From the cell containing the given text, extract its center point as [x, y] coordinate. 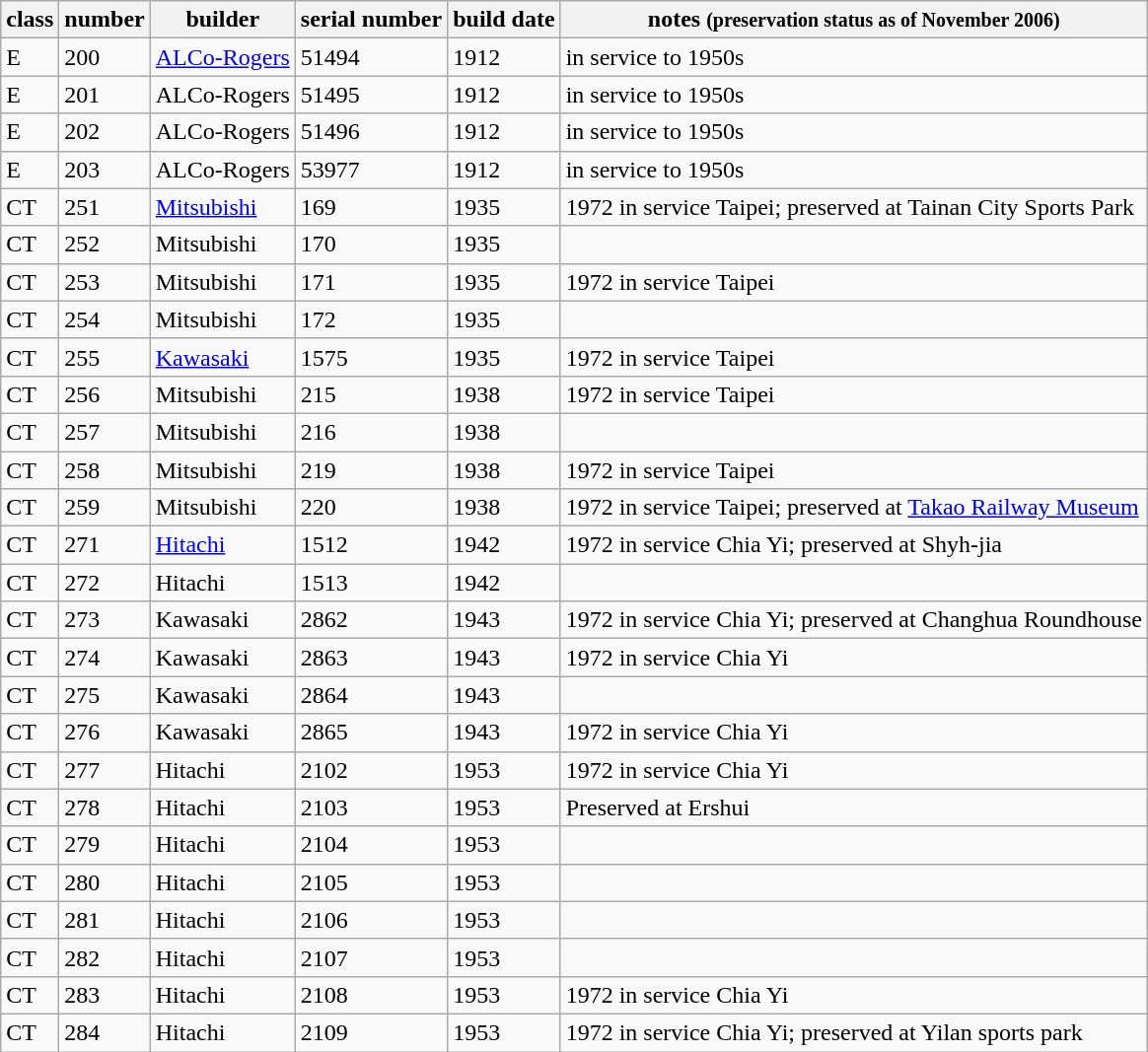
2865 [371, 733]
172 [371, 319]
284 [105, 1032]
2109 [371, 1032]
169 [371, 207]
170 [371, 245]
2862 [371, 620]
2102 [371, 770]
200 [105, 57]
builder [223, 20]
build date [504, 20]
283 [105, 995]
275 [105, 695]
251 [105, 207]
277 [105, 770]
271 [105, 545]
1972 in service Chia Yi; preserved at Yilan sports park [854, 1032]
278 [105, 807]
2106 [371, 920]
1972 in service Taipei; preserved at Tainan City Sports Park [854, 207]
216 [371, 432]
Preserved at Ershui [854, 807]
51494 [371, 57]
282 [105, 957]
203 [105, 170]
252 [105, 245]
279 [105, 845]
220 [371, 508]
2863 [371, 658]
1512 [371, 545]
2105 [371, 882]
2104 [371, 845]
258 [105, 470]
2864 [371, 695]
259 [105, 508]
201 [105, 95]
215 [371, 394]
274 [105, 658]
1575 [371, 357]
2108 [371, 995]
1972 in service Chia Yi; preserved at Changhua Roundhouse [854, 620]
253 [105, 282]
number [105, 20]
273 [105, 620]
serial number [371, 20]
276 [105, 733]
1972 in service Chia Yi; preserved at Shyh-jia [854, 545]
272 [105, 583]
280 [105, 882]
53977 [371, 170]
281 [105, 920]
1513 [371, 583]
2103 [371, 807]
256 [105, 394]
202 [105, 132]
254 [105, 319]
class [30, 20]
51495 [371, 95]
51496 [371, 132]
1972 in service Taipei; preserved at Takao Railway Museum [854, 508]
171 [371, 282]
2107 [371, 957]
219 [371, 470]
257 [105, 432]
255 [105, 357]
notes (preservation status as of November 2006) [854, 20]
